Scan for the cell matching the given text and deliver its (X, Y) coordinate at center. 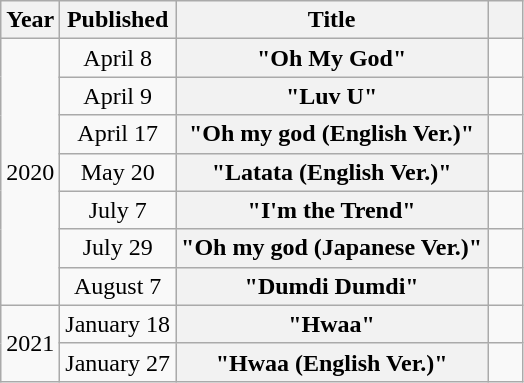
"Hwaa (English Ver.)" (332, 362)
January 18 (118, 324)
April 17 (118, 134)
Year (30, 20)
2020 (30, 172)
August 7 (118, 286)
Title (332, 20)
"Oh my god (English Ver.)" (332, 134)
April 8 (118, 58)
"Oh my god (Japanese Ver.)" (332, 248)
"Latata (English Ver.)" (332, 172)
April 9 (118, 96)
May 20 (118, 172)
"Oh My God" (332, 58)
July 29 (118, 248)
"Dumdi Dumdi" (332, 286)
"Hwaa" (332, 324)
Published (118, 20)
July 7 (118, 210)
January 27 (118, 362)
"I'm the Trend" (332, 210)
"Luv U" (332, 96)
2021 (30, 343)
